Locate the cell with the specified text and output its (X, Y) center coordinate. 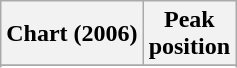
Chart (2006) (72, 34)
Peakposition (189, 34)
